Scan for the cell matching the given text and deliver its [X, Y] coordinate at center. 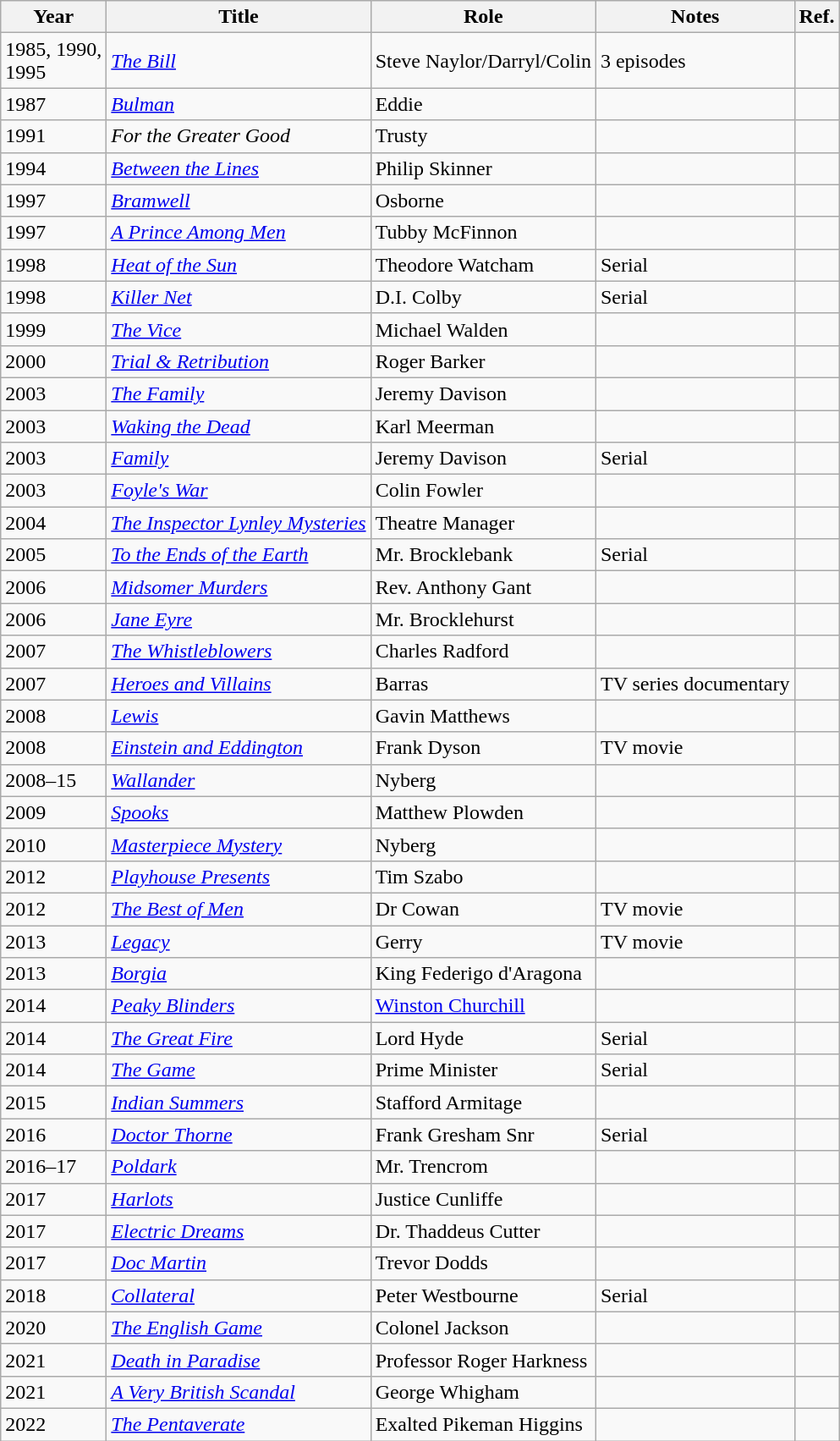
2020 [54, 1328]
Exalted Pikeman Higgins [483, 1424]
Lewis [239, 716]
The Best of Men [239, 909]
1987 [54, 104]
Masterpiece Mystery [239, 844]
Gavin Matthews [483, 716]
Midsomer Murders [239, 587]
2022 [54, 1424]
Heroes and Villains [239, 684]
The English Game [239, 1328]
Between the Lines [239, 168]
Spooks [239, 812]
Tim Szabo [483, 877]
2016 [54, 1135]
Theodore Watcham [483, 265]
Einstein and Eddington [239, 748]
Mr. Brocklebank [483, 555]
Playhouse Presents [239, 877]
Peaky Blinders [239, 1006]
Philip Skinner [483, 168]
Roger Barker [483, 361]
Dr Cowan [483, 909]
To the Ends of the Earth [239, 555]
The Family [239, 393]
Charles Radford [483, 652]
Waking the Dead [239, 426]
2009 [54, 812]
Legacy [239, 942]
The Vice [239, 329]
Michael Walden [483, 329]
Steve Naylor/Darryl/Colin [483, 61]
Rev. Anthony Gant [483, 587]
1991 [54, 136]
Wallander [239, 780]
Theatre Manager [483, 523]
1994 [54, 168]
Doc Martin [239, 1263]
A Very British Scandal [239, 1392]
Gerry [483, 942]
Winston Churchill [483, 1006]
Colonel Jackson [483, 1328]
Stafford Armitage [483, 1103]
Collateral [239, 1295]
Foyle's War [239, 491]
Tubby McFinnon [483, 233]
Mr. Trencrom [483, 1167]
Frank Dyson [483, 748]
Colin Fowler [483, 491]
The Whistleblowers [239, 652]
The Inspector Lynley Mysteries [239, 523]
2018 [54, 1295]
The Pentaverate [239, 1424]
Matthew Plowden [483, 812]
Justice Cunliffe [483, 1199]
Indian Summers [239, 1103]
Year [54, 17]
Lord Hyde [483, 1038]
Bulman [239, 104]
Jane Eyre [239, 619]
Electric Dreams [239, 1231]
Peter Westbourne [483, 1295]
3 episodes [695, 61]
Osborne [483, 201]
Trusty [483, 136]
2015 [54, 1103]
Notes [695, 17]
2008–15 [54, 780]
Doctor Thorne [239, 1135]
Barras [483, 684]
Trial & Retribution [239, 361]
Karl Meerman [483, 426]
D.I. Colby [483, 297]
1999 [54, 329]
Professor Roger Harkness [483, 1360]
Ref. [817, 17]
Eddie [483, 104]
Borgia [239, 974]
For the Greater Good [239, 136]
Bramwell [239, 201]
The Game [239, 1070]
Family [239, 459]
Dr. Thaddeus Cutter [483, 1231]
Mr. Brocklehurst [483, 619]
TV series documentary [695, 684]
Frank Gresham Snr [483, 1135]
The Bill [239, 61]
The Great Fire [239, 1038]
Poldark [239, 1167]
Prime Minister [483, 1070]
George Whigham [483, 1392]
2010 [54, 844]
A Prince Among Men [239, 233]
Trevor Dodds [483, 1263]
2016–17 [54, 1167]
Title [239, 17]
Harlots [239, 1199]
1985, 1990,1995 [54, 61]
Heat of the Sun [239, 265]
2004 [54, 523]
Death in Paradise [239, 1360]
Role [483, 17]
2005 [54, 555]
2000 [54, 361]
King Federigo d'Aragona [483, 974]
Killer Net [239, 297]
